Identify which cell holds the provided text, then report its [x, y] central coordinate. 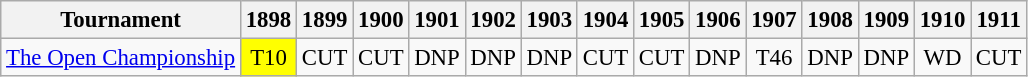
1901 [437, 20]
1905 [662, 20]
1903 [549, 20]
1909 [886, 20]
1907 [774, 20]
1910 [942, 20]
T10 [268, 58]
1906 [718, 20]
1899 [325, 20]
1911 [999, 20]
T46 [774, 58]
1908 [830, 20]
WD [942, 58]
1898 [268, 20]
Tournament [121, 20]
1900 [381, 20]
1904 [605, 20]
The Open Championship [121, 58]
1902 [493, 20]
